Search for the cell housing the specified text and yield its [x, y] center coordinate. 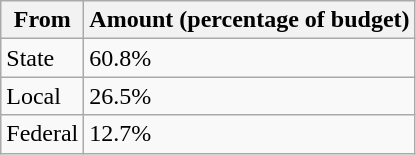
26.5% [250, 96]
State [42, 58]
Amount (percentage of budget) [250, 20]
12.7% [250, 134]
Federal [42, 134]
Local [42, 96]
60.8% [250, 58]
From [42, 20]
